Return [X, Y] of the center of cell containing provided text 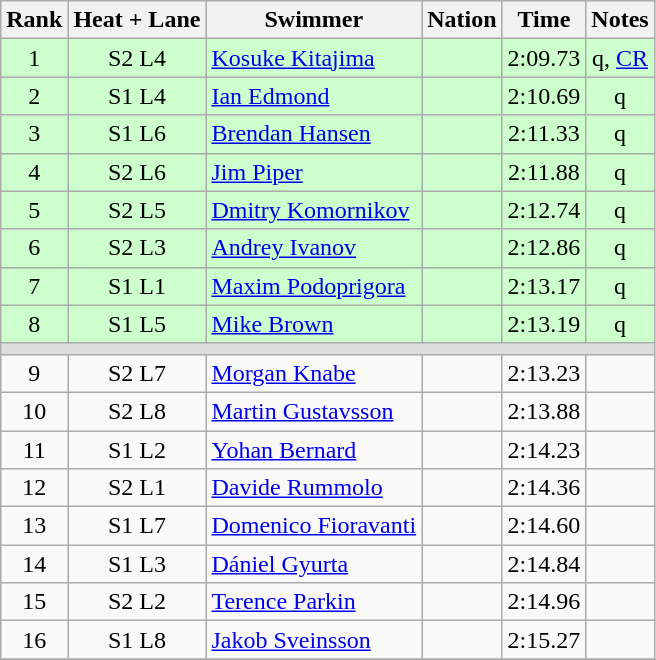
S1 L7 [137, 526]
12 [34, 488]
Heat + Lane [137, 20]
5 [34, 210]
15 [34, 602]
q, CR [620, 58]
16 [34, 640]
11 [34, 449]
2:11.88 [544, 172]
13 [34, 526]
Notes [620, 20]
2 [34, 96]
S1 L8 [137, 640]
2:14.60 [544, 526]
S1 L2 [137, 449]
8 [34, 324]
Time [544, 20]
2:12.74 [544, 210]
10 [34, 411]
S1 L6 [137, 134]
Dániel Gyurta [314, 564]
9 [34, 373]
Yohan Bernard [314, 449]
S2 L6 [137, 172]
Nation [462, 20]
2:10.69 [544, 96]
Rank [34, 20]
6 [34, 248]
Jim Piper [314, 172]
2:13.17 [544, 286]
S1 L1 [137, 286]
Terence Parkin [314, 602]
S1 L5 [137, 324]
S2 L4 [137, 58]
Andrey Ivanov [314, 248]
4 [34, 172]
2:13.23 [544, 373]
S2 L8 [137, 411]
3 [34, 134]
Domenico Fioravanti [314, 526]
2:13.19 [544, 324]
Kosuke Kitajima [314, 58]
S2 L3 [137, 248]
1 [34, 58]
S2 L1 [137, 488]
S2 L5 [137, 210]
Morgan Knabe [314, 373]
2:12.86 [544, 248]
S1 L4 [137, 96]
2:14.84 [544, 564]
2:13.88 [544, 411]
2:14.23 [544, 449]
2:14.96 [544, 602]
Mike Brown [314, 324]
Ian Edmond [314, 96]
14 [34, 564]
Brendan Hansen [314, 134]
Swimmer [314, 20]
S2 L2 [137, 602]
2:09.73 [544, 58]
S1 L3 [137, 564]
Davide Rummolo [314, 488]
Jakob Sveinsson [314, 640]
Maxim Podoprigora [314, 286]
S2 L7 [137, 373]
2:14.36 [544, 488]
2:11.33 [544, 134]
7 [34, 286]
Dmitry Komornikov [314, 210]
2:15.27 [544, 640]
Martin Gustavsson [314, 411]
